Determine the [x, y] coordinate at the center of the cell enclosing the given text.  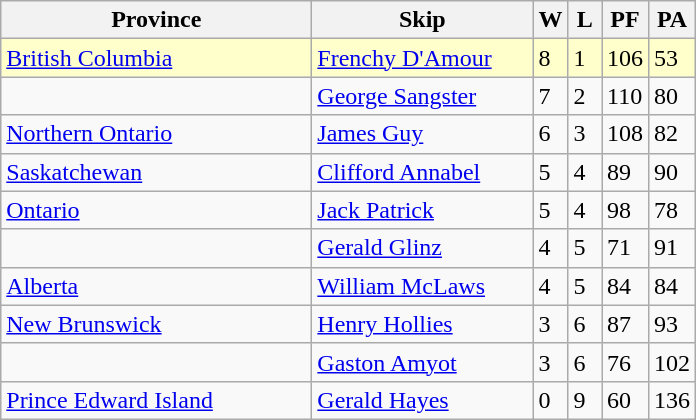
Gaston Amyot [422, 362]
2 [585, 96]
James Guy [422, 134]
Henry Hollies [422, 324]
106 [626, 58]
Northern Ontario [156, 134]
0 [550, 400]
George Sangster [422, 96]
Jack Patrick [422, 210]
82 [672, 134]
PA [672, 20]
91 [672, 248]
98 [626, 210]
Province [156, 20]
87 [626, 324]
136 [672, 400]
60 [626, 400]
90 [672, 172]
Ontario [156, 210]
93 [672, 324]
Skip [422, 20]
78 [672, 210]
108 [626, 134]
9 [585, 400]
L [585, 20]
71 [626, 248]
89 [626, 172]
8 [550, 58]
Gerald Glinz [422, 248]
W [550, 20]
102 [672, 362]
PF [626, 20]
Frenchy D'Amour [422, 58]
Clifford Annabel [422, 172]
76 [626, 362]
53 [672, 58]
Prince Edward Island [156, 400]
New Brunswick [156, 324]
Saskatchewan [156, 172]
1 [585, 58]
Alberta [156, 286]
Gerald Hayes [422, 400]
British Columbia [156, 58]
William McLaws [422, 286]
7 [550, 96]
80 [672, 96]
110 [626, 96]
